Extract the [x, y] coordinate from the center of the cell holding the provided text.  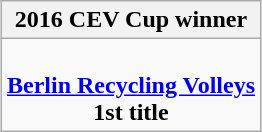
Berlin Recycling Volleys 1st title [130, 85]
2016 CEV Cup winner [130, 20]
